Detect which cell encompasses the target text, then output its [x, y] center coordinate. 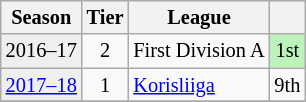
Tier [106, 17]
1 [106, 85]
Season [42, 17]
2016–17 [42, 51]
1st [288, 51]
2 [106, 51]
League [198, 17]
Korisliiga [198, 85]
2017–18 [42, 85]
9th [288, 85]
First Division A [198, 51]
